Locate the cell with the specified text and output its [X, Y] center coordinate. 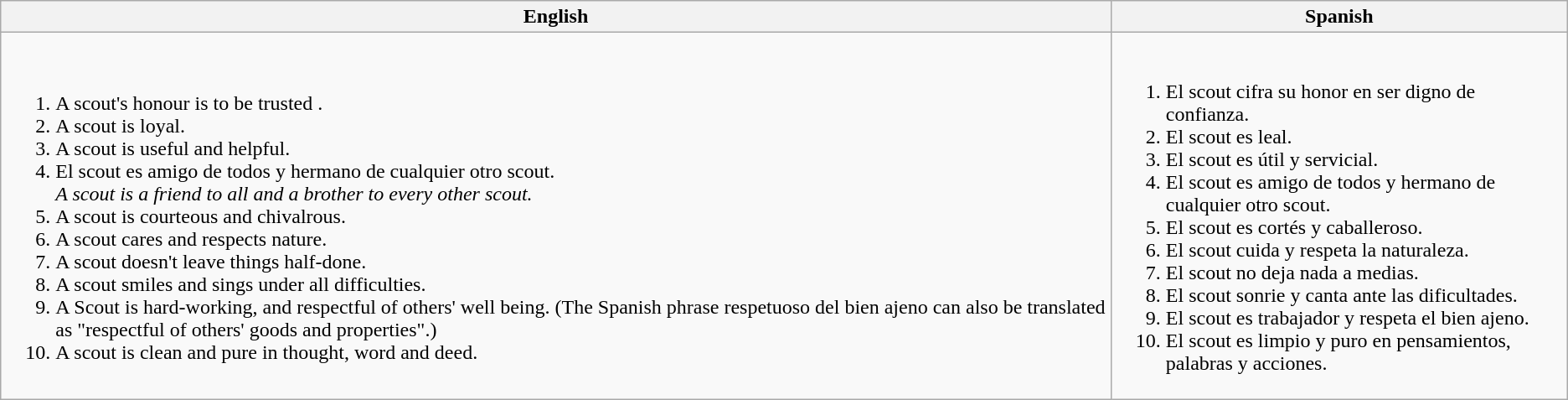
Spanish [1338, 17]
English [556, 17]
